From the cell containing the given text, extract its center point as [x, y] coordinate. 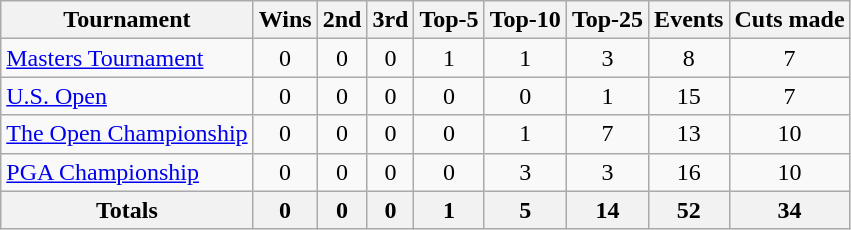
Top-25 [607, 20]
14 [607, 210]
Top-5 [449, 20]
Tournament [127, 20]
3rd [390, 20]
U.S. Open [127, 96]
Masters Tournament [127, 58]
2nd [342, 20]
The Open Championship [127, 134]
Totals [127, 210]
Wins [285, 20]
15 [689, 96]
8 [689, 58]
PGA Championship [127, 172]
Events [689, 20]
52 [689, 210]
Top-10 [525, 20]
16 [689, 172]
13 [689, 134]
5 [525, 210]
34 [790, 210]
Cuts made [790, 20]
